Pinpoint the cell where the given text exists, returning its (x, y) midpoint coordinate. 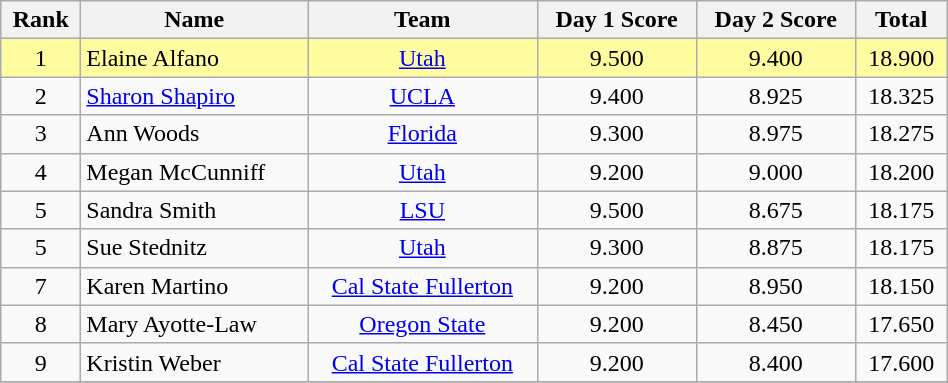
Mary Ayotte-Law (194, 324)
7 (41, 286)
Total (901, 20)
UCLA (423, 96)
1 (41, 58)
8.925 (776, 96)
8.450 (776, 324)
18.200 (901, 172)
Team (423, 20)
Rank (41, 20)
Sharon Shapiro (194, 96)
Day 1 Score (616, 20)
8.950 (776, 286)
Ann Woods (194, 134)
Kristin Weber (194, 362)
8.975 (776, 134)
8.875 (776, 248)
Sandra Smith (194, 210)
18.150 (901, 286)
Florida (423, 134)
2 (41, 96)
17.600 (901, 362)
8.675 (776, 210)
9 (41, 362)
8.400 (776, 362)
8 (41, 324)
Sue Stednitz (194, 248)
Elaine Alfano (194, 58)
17.650 (901, 324)
4 (41, 172)
18.325 (901, 96)
Megan McCunniff (194, 172)
Karen Martino (194, 286)
LSU (423, 210)
18.275 (901, 134)
Oregon State (423, 324)
9.000 (776, 172)
Name (194, 20)
3 (41, 134)
Day 2 Score (776, 20)
18.900 (901, 58)
